From the cell containing the given text, extract its center point as [X, Y] coordinate. 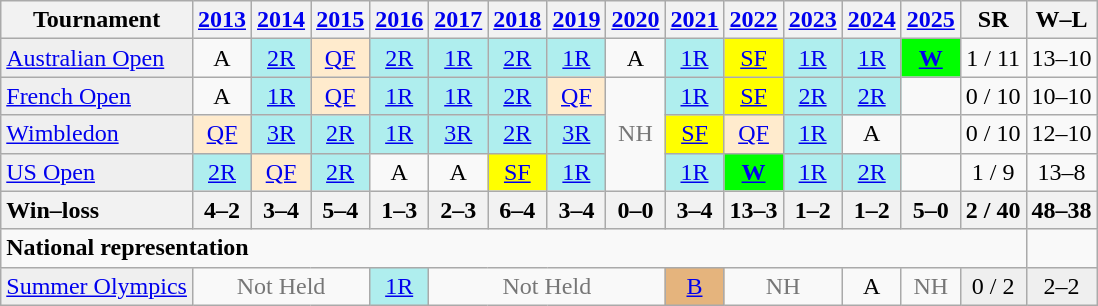
1 / 11 [993, 58]
48–38 [1062, 210]
13–8 [1062, 172]
2021 [694, 20]
6–4 [518, 210]
US Open [97, 172]
5–4 [340, 210]
2017 [458, 20]
2025 [930, 20]
2022 [754, 20]
Win–loss [97, 210]
0–0 [636, 210]
French Open [97, 96]
0 / 2 [993, 286]
National representation [514, 248]
B [694, 286]
2020 [636, 20]
2024 [872, 20]
5–0 [930, 210]
2 / 40 [993, 210]
2016 [400, 20]
12–10 [1062, 134]
4–2 [222, 210]
1–3 [400, 210]
2014 [282, 20]
2013 [222, 20]
2023 [812, 20]
2015 [340, 20]
2018 [518, 20]
SR [993, 20]
Summer Olympics [97, 286]
10–10 [1062, 96]
13–10 [1062, 58]
13–3 [754, 210]
Tournament [97, 20]
2–2 [1062, 286]
Australian Open [97, 58]
W–L [1062, 20]
2–3 [458, 210]
2019 [576, 20]
1 / 9 [993, 172]
Wimbledon [97, 134]
